Scan for the cell matching the given text and deliver its (x, y) coordinate at center. 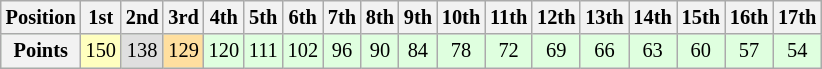
3rd (183, 17)
5th (264, 17)
57 (749, 51)
9th (418, 17)
12th (556, 17)
17th (797, 17)
10th (461, 17)
7th (342, 17)
Position (41, 17)
63 (652, 51)
129 (183, 51)
90 (380, 51)
78 (461, 51)
96 (342, 51)
102 (303, 51)
69 (556, 51)
15th (701, 17)
4th (224, 17)
72 (508, 51)
11th (508, 17)
14th (652, 17)
111 (264, 51)
54 (797, 51)
6th (303, 17)
150 (101, 51)
84 (418, 51)
8th (380, 17)
60 (701, 51)
66 (604, 51)
1st (101, 17)
Points (41, 51)
120 (224, 51)
2nd (142, 17)
13th (604, 17)
138 (142, 51)
16th (749, 17)
